For the text-containing cell, return its midpoint in [x, y] coordinate format. 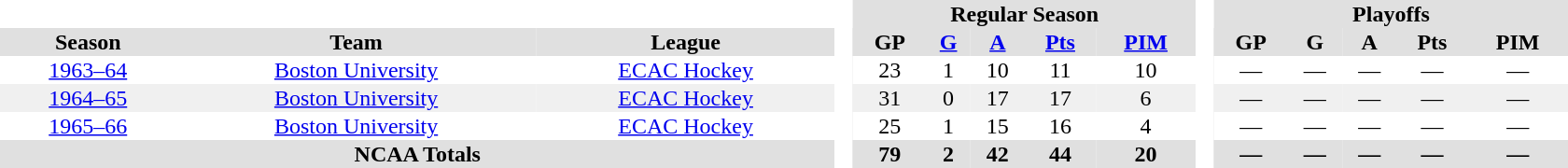
6 [1146, 98]
Regular Season [1025, 14]
42 [998, 154]
0 [948, 98]
16 [1060, 126]
20 [1146, 154]
44 [1060, 154]
79 [890, 154]
Playoffs [1391, 14]
1965–66 [88, 126]
Team [356, 42]
11 [1060, 70]
4 [1146, 126]
2 [948, 154]
League [686, 42]
15 [998, 126]
25 [890, 126]
NCAA Totals [417, 154]
1964–65 [88, 98]
23 [890, 70]
31 [890, 98]
Season [88, 42]
1963–64 [88, 70]
